Return the (x, y) coordinate for the center point of the cell that contains the specified text.  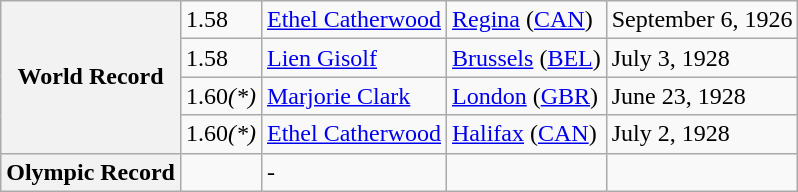
Brussels (BEL) (527, 58)
Marjorie Clark (354, 96)
- (354, 172)
July 3, 1928 (702, 58)
Lien Gisolf (354, 58)
World Record (91, 77)
September 6, 1926 (702, 20)
London (GBR) (527, 96)
July 2, 1928 (702, 134)
June 23, 1928 (702, 96)
Halifax (CAN) (527, 134)
Regina (CAN) (527, 20)
Olympic Record (91, 172)
